Search for the cell housing the specified text and yield its [x, y] center coordinate. 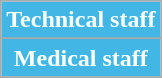
Technical staff [81, 20]
Medical staff [81, 58]
